Provide the (X, Y) coordinate of the cell's center where the given text is located.  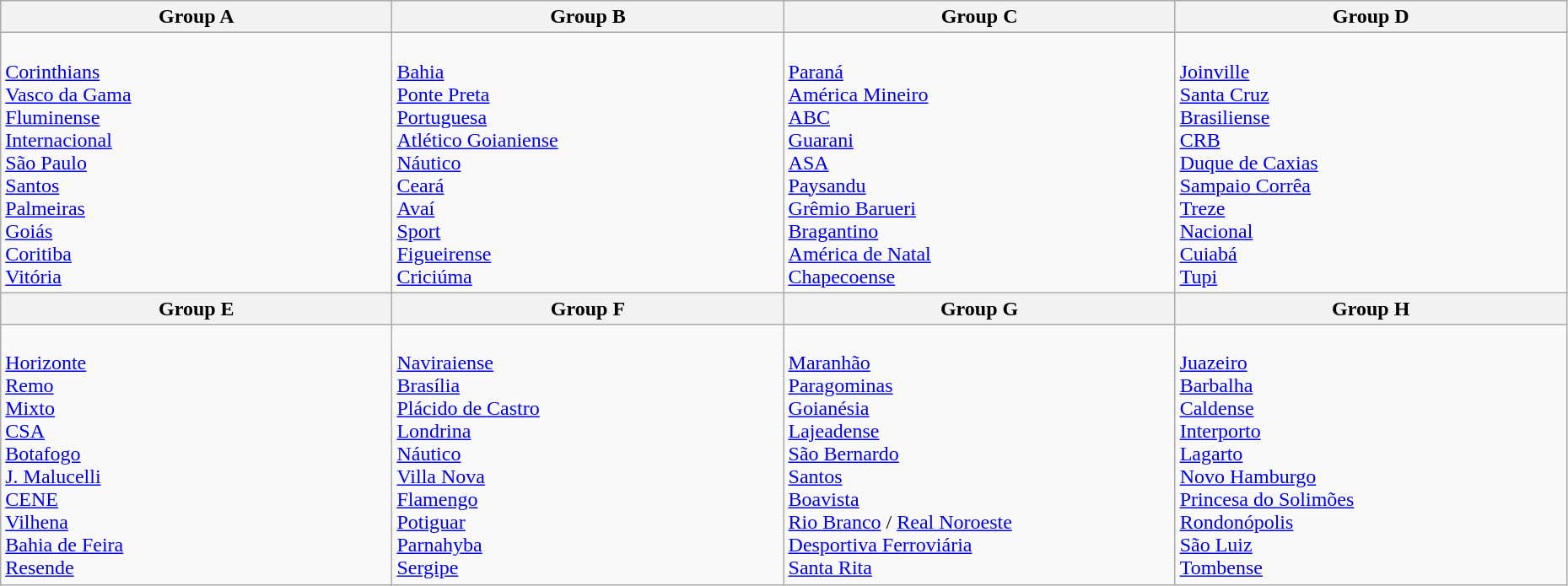
Group E (197, 309)
Group B (588, 17)
Group H (1371, 309)
Maranhão Paragominas Goianésia Lajeadense São Bernardo Santos Boavista Rio Branco / Real Noroeste Desportiva Ferroviária Santa Rita (979, 454)
Group G (979, 309)
Horizonte Remo Mixto CSA Botafogo J. Malucelli CENE Vilhena Bahia de Feira Resende (197, 454)
Group C (979, 17)
Bahia Ponte Preta Portuguesa Atlético Goianiense Náutico Ceará Avaí Sport Figueirense Criciúma (588, 163)
Group A (197, 17)
Group D (1371, 17)
Corinthians Vasco da Gama Fluminense Internacional São Paulo Santos Palmeiras Goiás Coritiba Vitória (197, 163)
Juazeiro Barbalha Caldense Interporto Lagarto Novo Hamburgo Princesa do Solimões Rondonópolis São Luiz Tombense (1371, 454)
Naviraiense Brasília Plácido de Castro Londrina Náutico Villa Nova Flamengo Potiguar Parnahyba Sergipe (588, 454)
Paraná América Mineiro ABC Guarani ASA Paysandu Grêmio Barueri Bragantino América de Natal Chapecoense (979, 163)
Joinville Santa Cruz Brasiliense CRB Duque de Caxias Sampaio Corrêa Treze Nacional Cuiabá Tupi (1371, 163)
Group F (588, 309)
